Scan for the cell matching the given text and deliver its [X, Y] coordinate at center. 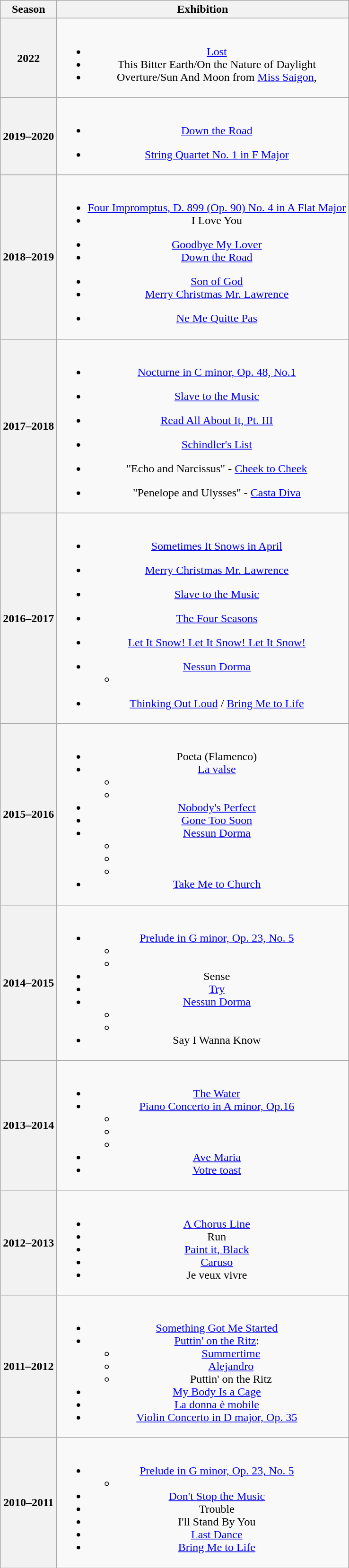
Prelude in G minor, Op. 23, No. 5 Sense Try Nessun Dorma Say I Wanna Know [202, 982]
Exhibition [202, 9]
The Water Piano Concerto in A minor, Op.16 Ave Maria Votre toast [202, 1125]
2011–2012 [28, 1366]
2019–2020 [28, 136]
2014–2015 [28, 982]
2017–2018 [28, 426]
Lost This Bitter Earth/On the Nature of Daylight Overture/Sun And Moon from Miss Saigon, [202, 58]
A Chorus Line Run Paint it, Black Caruso Je veux vivre [202, 1242]
2012–2013 [28, 1242]
2015–2016 [28, 814]
2022 [28, 58]
2013–2014 [28, 1125]
Season [28, 9]
2016–2017 [28, 618]
Prelude in G minor, Op. 23, No. 5 Don't Stop the Music Trouble I'll Stand By You Last Dance Bring Me to Life [202, 1502]
Down the Road String Quartet No. 1 in F Major [202, 136]
2018–2019 [28, 257]
Poeta (Flamenco) La valse Nobody's Perfect Gone Too Soon Nessun Dorma Take Me to Church [202, 814]
2010–2011 [28, 1502]
